Scan for the cell matching the given text and deliver its (X, Y) coordinate at center. 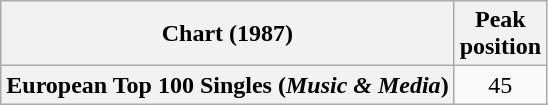
European Top 100 Singles (Music & Media) (228, 85)
45 (500, 85)
Chart (1987) (228, 34)
Peakposition (500, 34)
